Capture the cell that displays the provided text and extract its (x, y) central coordinate. 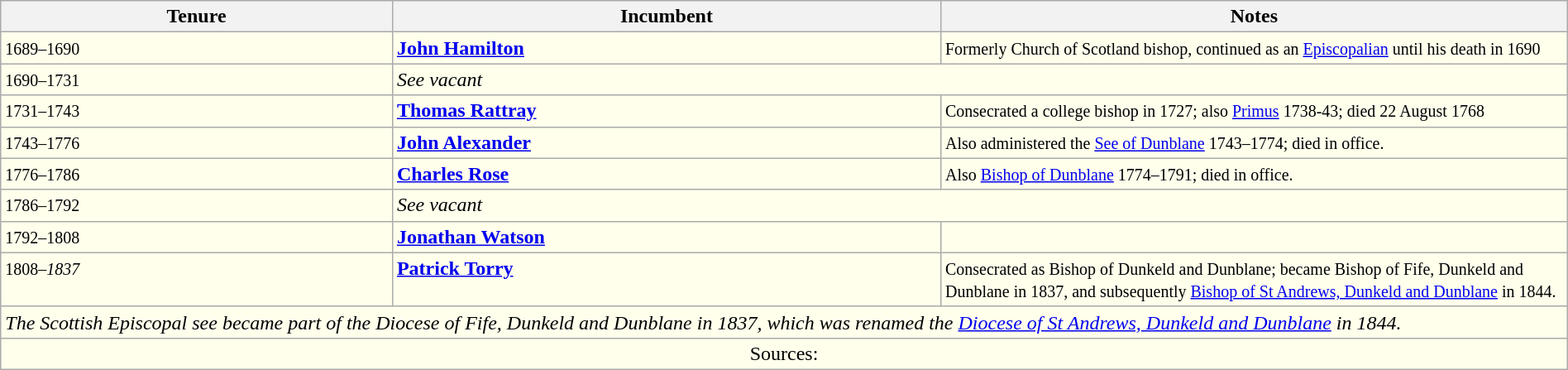
1689–1690 (197, 48)
1792–1808 (197, 237)
Formerly Church of Scotland bishop, continued as an Episcopalian until his death in 1690 (1254, 48)
Patrick Torry (667, 280)
Also administered the See of Dunblane 1743–1774; died in office. (1254, 142)
1786–1792 (197, 205)
1776–1786 (197, 174)
Tenure (197, 17)
Consecrated a college bishop in 1727; also Primus 1738-43; died 22 August 1768 (1254, 111)
1731–1743 (197, 111)
Notes (1254, 17)
1808–1837 (197, 280)
John Hamilton (667, 48)
Charles Rose (667, 174)
1690–1731 (197, 79)
Also Bishop of Dunblane 1774–1791; died in office. (1254, 174)
1743–1776 (197, 142)
Incumbent (667, 17)
Sources: (784, 353)
John Alexander (667, 142)
Jonathan Watson (667, 237)
Thomas Rattray (667, 111)
